For the text-containing cell, return its midpoint in [x, y] coordinate format. 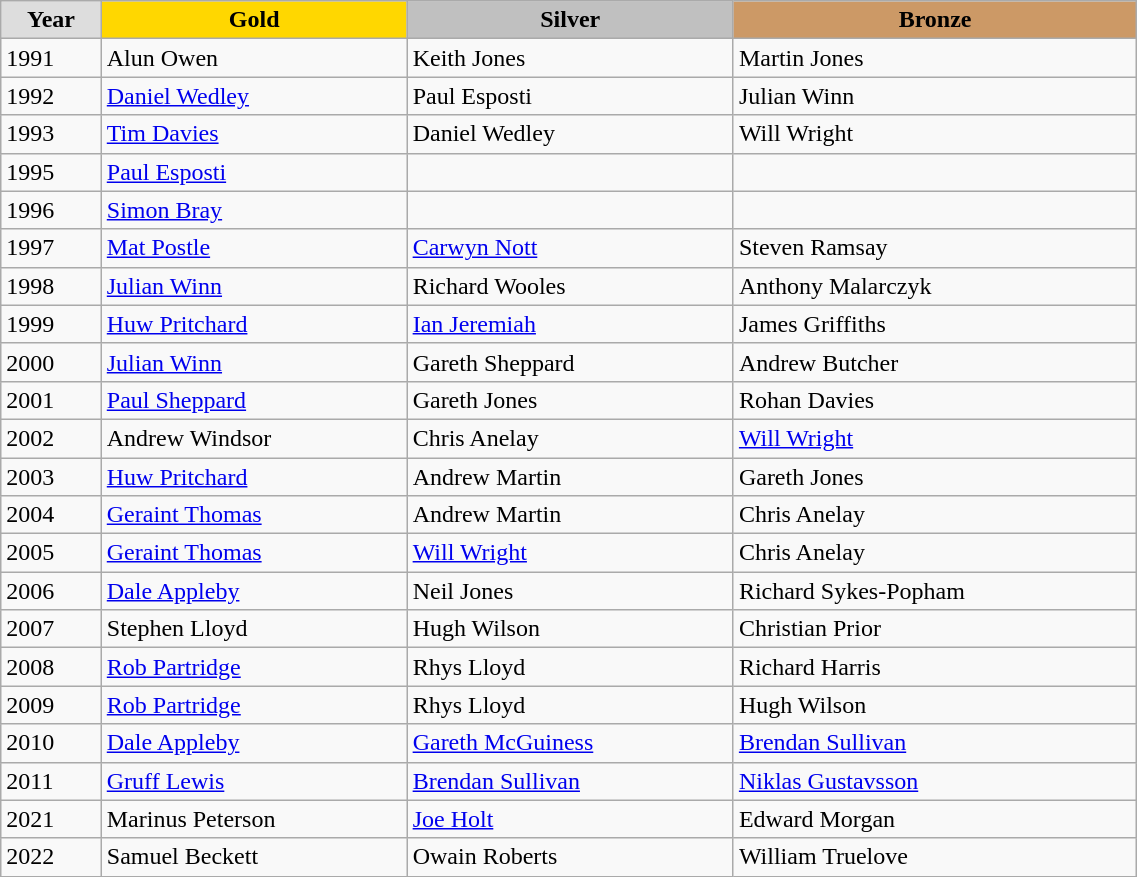
Carwyn Nott [570, 248]
Tim Davies [254, 134]
Owain Roberts [570, 857]
Alun Owen [254, 58]
Year [51, 20]
Andrew Butcher [934, 362]
2021 [51, 819]
Marinus Peterson [254, 819]
Richard Sykes-Popham [934, 591]
Mat Postle [254, 248]
Niklas Gustavsson [934, 781]
Stephen Lloyd [254, 629]
2022 [51, 857]
Silver [570, 20]
Bronze [934, 20]
Edward Morgan [934, 819]
1995 [51, 172]
1999 [51, 324]
Keith Jones [570, 58]
2006 [51, 591]
1993 [51, 134]
Gareth Sheppard [570, 362]
Richard Harris [934, 667]
2002 [51, 438]
Martin Jones [934, 58]
Gruff Lewis [254, 781]
2004 [51, 515]
Samuel Beckett [254, 857]
Paul Sheppard [254, 400]
Andrew Windsor [254, 438]
William Truelove [934, 857]
Gold [254, 20]
1992 [51, 96]
Anthony Malarczyk [934, 286]
Gareth McGuiness [570, 743]
2010 [51, 743]
2007 [51, 629]
2011 [51, 781]
Richard Wooles [570, 286]
2009 [51, 705]
1996 [51, 210]
Christian Prior [934, 629]
2000 [51, 362]
Ian Jeremiah [570, 324]
James Griffiths [934, 324]
Neil Jones [570, 591]
Simon Bray [254, 210]
Steven Ramsay [934, 248]
1998 [51, 286]
2001 [51, 400]
1991 [51, 58]
2005 [51, 553]
Rohan Davies [934, 400]
1997 [51, 248]
2008 [51, 667]
Joe Holt [570, 819]
2003 [51, 477]
